For the text-containing cell, return its midpoint in [X, Y] coordinate format. 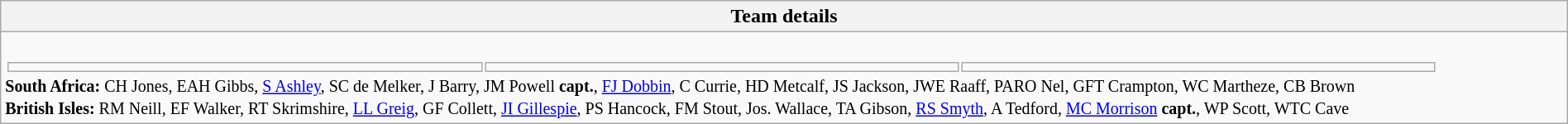
Team details [784, 17]
